Output the (x, y) coordinate of the center of the cell containing the given text.  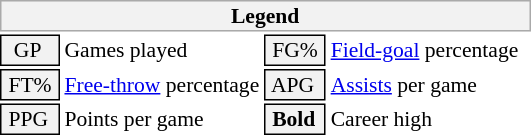
Assists per game (430, 85)
Games played (162, 50)
APG (295, 85)
Field-goal percentage (430, 50)
GP (30, 50)
FT% (30, 85)
Free-throw percentage (162, 85)
FG% (295, 50)
Legend (265, 16)
